Extract the [x, y] coordinate from the center of the cell holding the provided text.  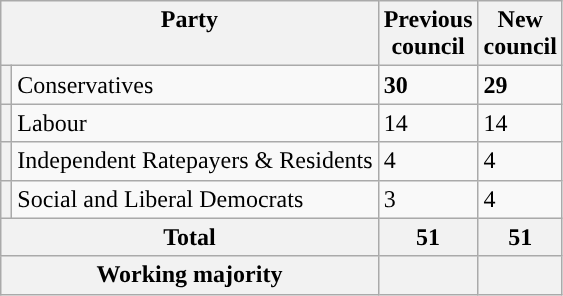
Labour [195, 123]
Party [190, 34]
30 [428, 85]
Total [190, 237]
Previous council [428, 34]
New council [520, 34]
Conservatives [195, 85]
Independent Ratepayers & Residents [195, 161]
3 [428, 199]
Social and Liberal Democrats [195, 199]
Working majority [190, 275]
29 [520, 85]
